Output the (X, Y) coordinate of the center of the cell containing the given text.  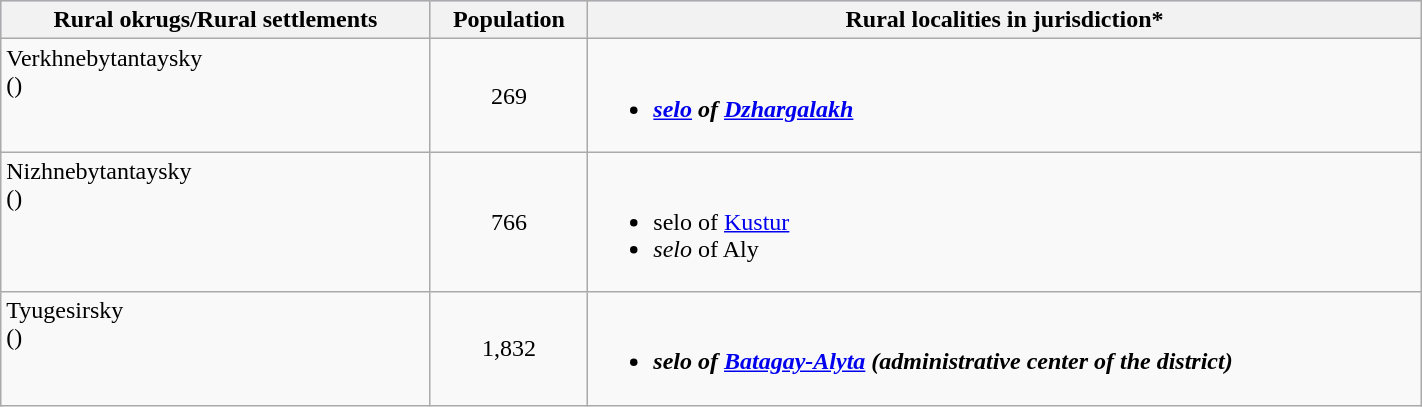
selo of Batagay-Alyta (administrative center of the district) (1004, 348)
Nizhnebytantaysky() (216, 222)
Tyugesirsky() (216, 348)
selo of Dzhargalakh (1004, 96)
269 (509, 96)
Verkhnebytantaysky() (216, 96)
766 (509, 222)
selo of Kusturselo of Aly (1004, 222)
Rural okrugs/Rural settlements (216, 20)
Population (509, 20)
1,832 (509, 348)
Rural localities in jurisdiction* (1004, 20)
